From the cell containing the given text, extract its center point as (x, y) coordinate. 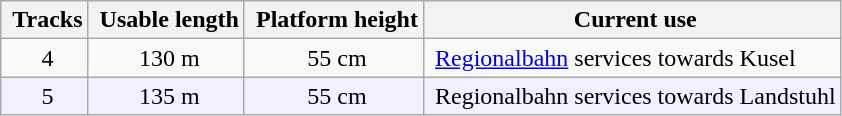
130 m (166, 58)
Platform height (334, 20)
Regionalbahn services towards Landstuhl (632, 96)
Tracks (44, 20)
4 (44, 58)
Current use (632, 20)
135 m (166, 96)
5 (44, 96)
Usable length (166, 20)
Regionalbahn services towards Kusel (632, 58)
